Extract the (x, y) coordinate from the center of the cell holding the provided text.  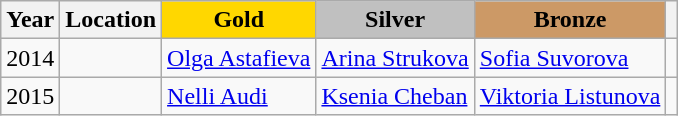
Viktoria Listunova (570, 96)
Arina Strukova (395, 58)
Olga Astafieva (239, 58)
Gold (239, 20)
2014 (30, 58)
2015 (30, 96)
Sofia Suvorova (570, 58)
Ksenia Cheban (395, 96)
Nelli Audi (239, 96)
Bronze (570, 20)
Year (30, 20)
Location (111, 20)
Silver (395, 20)
